Locate the cell with the specified text and output its (X, Y) center coordinate. 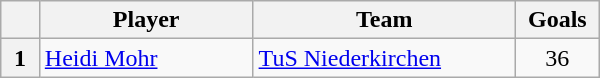
Heidi Mohr (146, 58)
Player (146, 20)
1 (20, 58)
Team (384, 20)
36 (557, 58)
TuS Niederkirchen (384, 58)
Goals (557, 20)
